For the text-containing cell, return its midpoint in (X, Y) coordinate format. 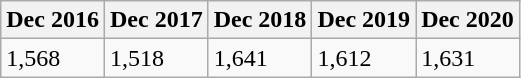
Dec 2018 (260, 20)
1,518 (156, 58)
1,568 (53, 58)
Dec 2016 (53, 20)
Dec 2019 (364, 20)
1,641 (260, 58)
Dec 2020 (468, 20)
1,631 (468, 58)
1,612 (364, 58)
Dec 2017 (156, 20)
